Capture the cell that displays the provided text and extract its [x, y] central coordinate. 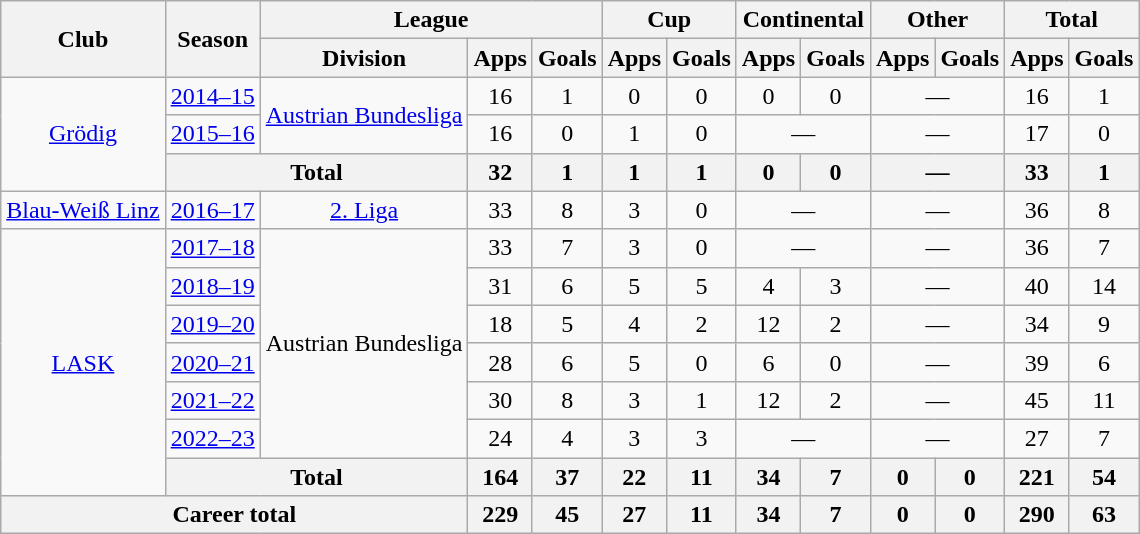
221 [1037, 477]
League [431, 20]
40 [1037, 286]
31 [500, 286]
2020–21 [212, 362]
2015–16 [212, 134]
54 [1104, 477]
Continental [803, 20]
229 [500, 515]
Club [83, 39]
2022–23 [212, 438]
17 [1037, 134]
18 [500, 324]
24 [500, 438]
Other [937, 20]
LASK [83, 362]
2018–19 [212, 286]
164 [500, 477]
32 [500, 172]
22 [634, 477]
63 [1104, 515]
Career total [234, 515]
2017–18 [212, 248]
Cup [669, 20]
290 [1037, 515]
Blau-Weiß Linz [83, 210]
2. Liga [364, 210]
37 [567, 477]
Grödig [83, 134]
2021–22 [212, 400]
30 [500, 400]
39 [1037, 362]
9 [1104, 324]
Season [212, 39]
Division [364, 58]
14 [1104, 286]
2019–20 [212, 324]
2016–17 [212, 210]
2014–15 [212, 96]
28 [500, 362]
